Return the (x, y) coordinate for the center point of the cell that contains the specified text.  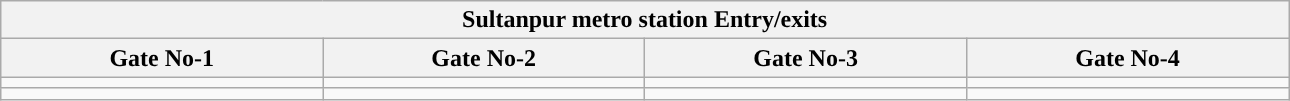
Gate No-4 (1128, 58)
Gate No-3 (806, 58)
Sultanpur metro station Entry/exits (645, 20)
Gate No-1 (162, 58)
Gate No-2 (484, 58)
